Identify which cell holds the provided text, then report its (X, Y) central coordinate. 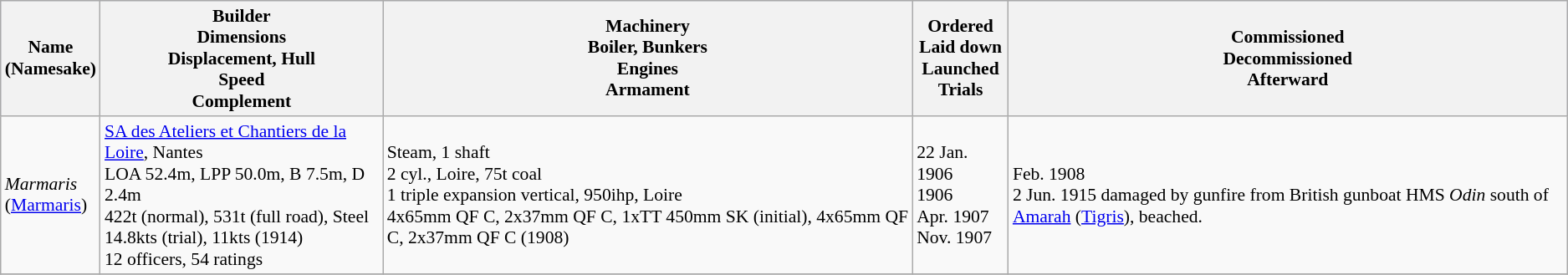
Marmaris(Marmaris) (50, 196)
CommissionedDecommissionedAfterward (1288, 59)
Feb. 19082 Jun. 1915 damaged by gunfire from British gunboat HMS Odin south of Amarah (Tigris), beached. (1288, 196)
OrderedLaid downLaunchedTrials (960, 59)
BuilderDimensionsDisplacement, HullSpeedComplement (242, 59)
Name(Namesake) (50, 59)
22 Jan. 19061906Apr. 1907Nov. 1907 (960, 196)
MachineryBoiler, BunkersEnginesArmament (647, 59)
